Return the (X, Y) coordinate for the center point of the cell that contains the specified text.  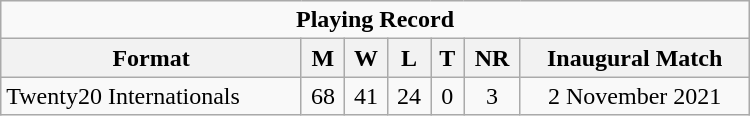
W (366, 58)
NR (492, 58)
24 (410, 96)
3 (492, 96)
M (322, 58)
T (448, 58)
0 (448, 96)
Inaugural Match (634, 58)
Playing Record (375, 20)
68 (322, 96)
41 (366, 96)
Twenty20 Internationals (152, 96)
Format (152, 58)
L (410, 58)
2 November 2021 (634, 96)
